Find where the given text appears and provide that cell's center as (X, Y) coordinate. 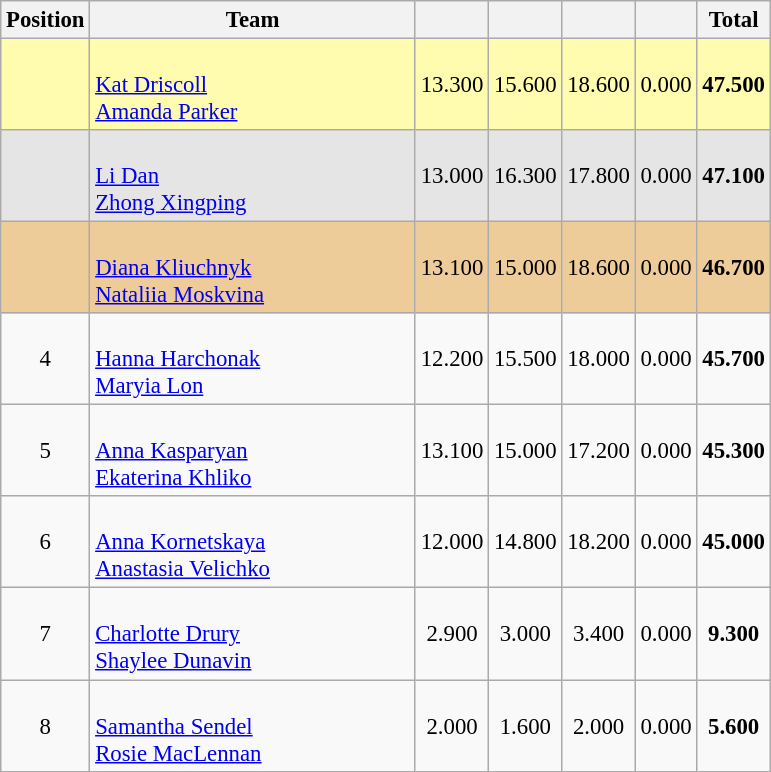
13.300 (452, 85)
12.000 (452, 542)
Position (46, 20)
1.600 (526, 726)
Anna KornetskayaAnastasia Velichko (253, 542)
Li DanZhong Xingping (253, 176)
Anna KasparyanEkaterina Khliko (253, 451)
7 (46, 634)
Kat DriscollAmanda Parker (253, 85)
15.600 (526, 85)
8 (46, 726)
47.100 (734, 176)
Team (253, 20)
12.200 (452, 359)
45.000 (734, 542)
15.500 (526, 359)
17.800 (598, 176)
17.200 (598, 451)
Samantha SendelRosie MacLennan (253, 726)
47.500 (734, 85)
45.300 (734, 451)
45.700 (734, 359)
Total (734, 20)
Diana KliuchnykNataliia Moskvina (253, 268)
18.200 (598, 542)
16.300 (526, 176)
6 (46, 542)
5.600 (734, 726)
4 (46, 359)
5 (46, 451)
46.700 (734, 268)
Hanna HarchonakMaryia Lon (253, 359)
3.400 (598, 634)
Charlotte DruryShaylee Dunavin (253, 634)
3.000 (526, 634)
13.000 (452, 176)
2.900 (452, 634)
14.800 (526, 542)
9.300 (734, 634)
18.000 (598, 359)
